For the text-containing cell, return its midpoint in [x, y] coordinate format. 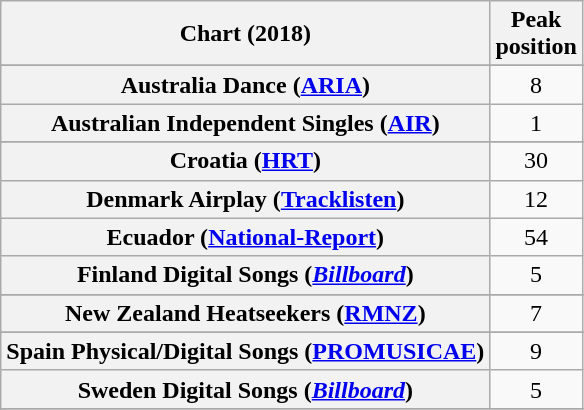
Australian Independent Singles (AIR) [246, 123]
Chart (2018) [246, 34]
Croatia (HRT) [246, 161]
Spain Physical/Digital Songs (PROMUSICAE) [246, 351]
Peak position [536, 34]
Sweden Digital Songs (Billboard) [246, 389]
Finland Digital Songs (Billboard) [246, 275]
Ecuador (National-Report) [246, 237]
Australia Dance (ARIA) [246, 85]
8 [536, 85]
54 [536, 237]
30 [536, 161]
9 [536, 351]
Denmark Airplay (Tracklisten) [246, 199]
12 [536, 199]
1 [536, 123]
New Zealand Heatseekers (RMNZ) [246, 313]
7 [536, 313]
